Extract the (X, Y) coordinate from the center of the cell holding the provided text.  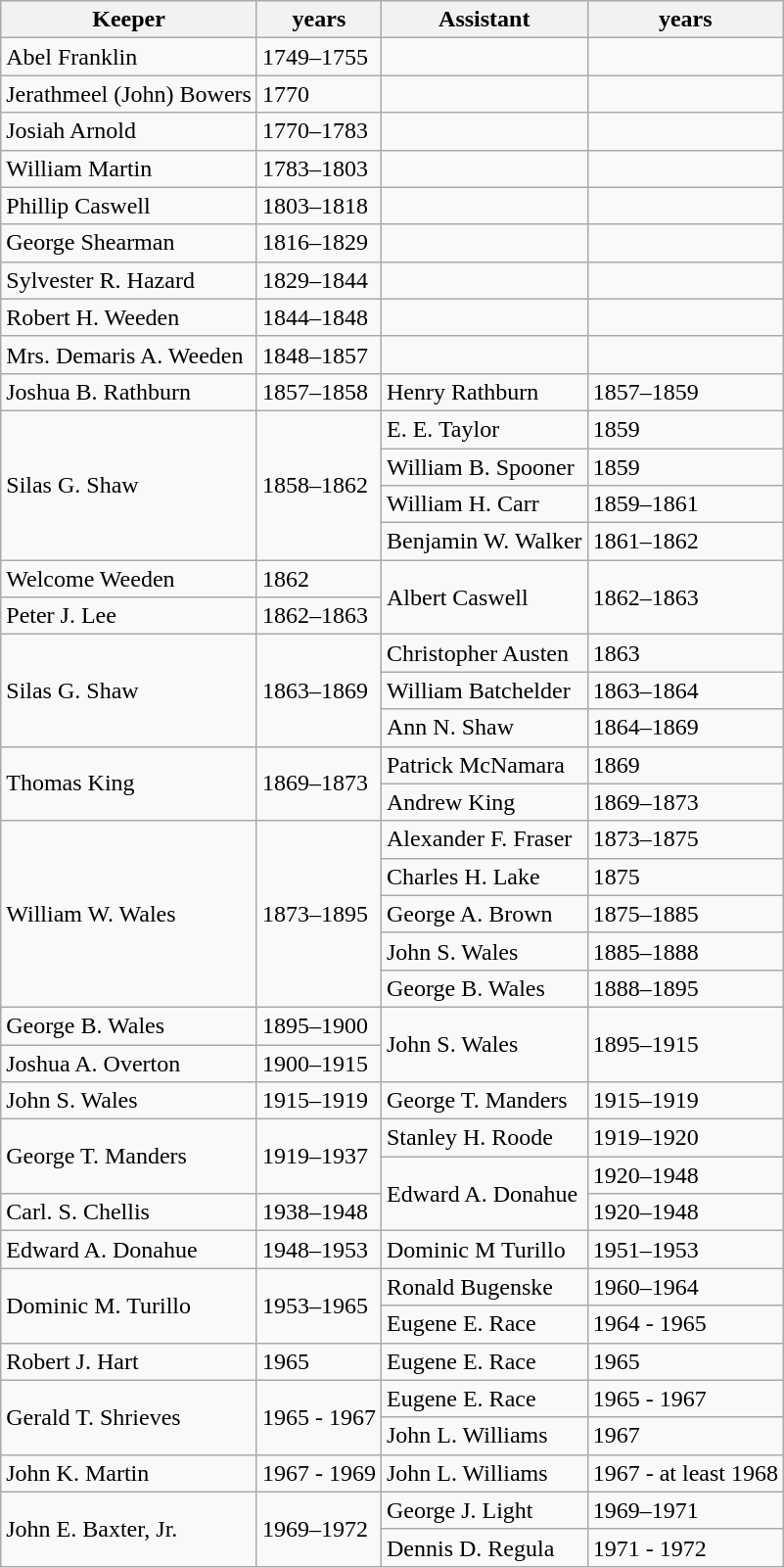
George Shearman (129, 243)
1770–1783 (319, 131)
Sylvester R. Hazard (129, 280)
Phillip Caswell (129, 206)
1863–1869 (319, 690)
1861–1862 (685, 542)
Dennis D. Regula (484, 1547)
1919–1920 (685, 1138)
1967 (685, 1436)
1971 - 1972 (685, 1547)
Dominic M. Turillo (129, 1306)
1885–1888 (685, 951)
1951–1953 (685, 1250)
Andrew King (484, 802)
Mrs. Demaris A. Weeden (129, 355)
Ann N. Shaw (484, 728)
1967 - at least 1968 (685, 1473)
Keeper (129, 20)
Stanley H. Roode (484, 1138)
1964 - 1965 (685, 1324)
1967 - 1969 (319, 1473)
1783–1803 (319, 168)
George A. Brown (484, 914)
1873–1875 (685, 839)
Assistant (484, 20)
Gerald T. Shrieves (129, 1417)
1857–1858 (319, 392)
Welcome Weeden (129, 579)
1953–1965 (319, 1306)
1888–1895 (685, 988)
1873–1895 (319, 914)
1863–1864 (685, 690)
Christopher Austen (484, 653)
William W. Wales (129, 914)
Abel Franklin (129, 57)
1895–1900 (319, 1025)
Thomas King (129, 783)
1895–1915 (685, 1044)
William Martin (129, 168)
1960–1964 (685, 1287)
Charles H. Lake (484, 877)
1770 (319, 94)
1869 (685, 765)
1749–1755 (319, 57)
George J. Light (484, 1510)
1864–1869 (685, 728)
William B. Spooner (484, 467)
1857–1859 (685, 392)
Henry Rathburn (484, 392)
John E. Baxter, Jr. (129, 1529)
E. E. Taylor (484, 429)
1859–1861 (685, 504)
Jerathmeel (John) Bowers (129, 94)
Carl. S. Chellis (129, 1212)
Albert Caswell (484, 597)
John K. Martin (129, 1473)
Benjamin W. Walker (484, 542)
1875–1885 (685, 914)
1969–1971 (685, 1510)
1848–1857 (319, 355)
Robert J. Hart (129, 1361)
1858–1862 (319, 485)
William H. Carr (484, 504)
William Batchelder (484, 690)
Joshua B. Rathburn (129, 392)
Patrick McNamara (484, 765)
1948–1953 (319, 1250)
1938–1948 (319, 1212)
Peter J. Lee (129, 616)
1900–1915 (319, 1063)
Ronald Bugenske (484, 1287)
1863 (685, 653)
1862 (319, 579)
1803–1818 (319, 206)
1816–1829 (319, 243)
1829–1844 (319, 280)
1844–1848 (319, 317)
Joshua A. Overton (129, 1063)
Alexander F. Fraser (484, 839)
Josiah Arnold (129, 131)
1919–1937 (319, 1157)
Dominic M Turillo (484, 1250)
1875 (685, 877)
1969–1972 (319, 1529)
Robert H. Weeden (129, 317)
